Return the [x, y] coordinate for the center point of the cell that contains the specified text.  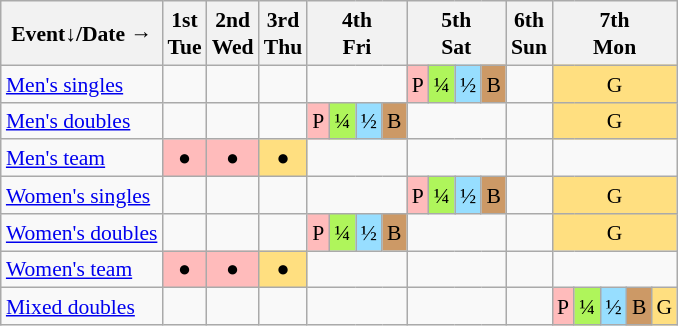
6thSun [529, 33]
Event↓/Date → [82, 33]
4thFri [356, 33]
Mixed doubles [82, 306]
1stTue [184, 33]
5thSat [456, 33]
Women's doubles [82, 232]
3rdThu [284, 33]
7thMon [614, 33]
2ndWed [233, 33]
Women's singles [82, 194]
Women's team [82, 268]
Men's singles [82, 84]
Men's doubles [82, 120]
Men's team [82, 158]
